Pinpoint the cell where the given text exists, returning its (x, y) midpoint coordinate. 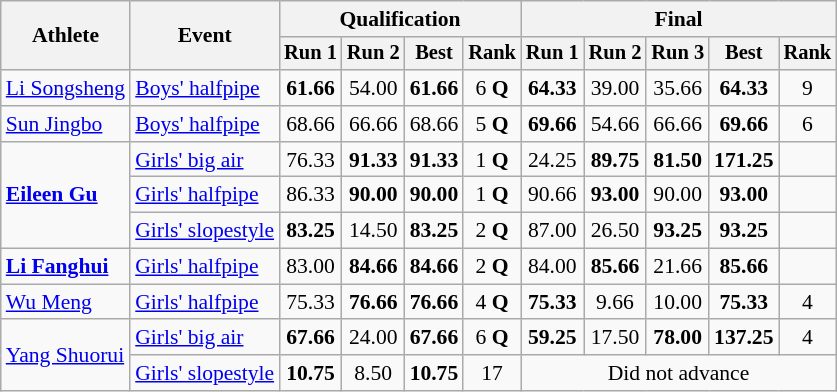
Run 3 (678, 54)
9 (808, 88)
24.25 (552, 160)
6 (808, 124)
17.50 (616, 338)
26.50 (616, 231)
Qualification (400, 19)
Wu Meng (66, 302)
59.25 (552, 338)
Sun Jingbo (66, 124)
Event (204, 36)
83.00 (310, 267)
84.00 (552, 267)
Final (678, 19)
76.33 (310, 160)
39.00 (616, 88)
137.25 (744, 338)
90.66 (552, 195)
87.00 (552, 231)
5 Q (492, 124)
17 (492, 373)
10.00 (678, 302)
Li Songsheng (66, 88)
Athlete (66, 36)
35.66 (678, 88)
8.50 (374, 373)
Did not advance (678, 373)
21.66 (678, 267)
78.00 (678, 338)
24.00 (374, 338)
89.75 (616, 160)
Eileen Gu (66, 196)
14.50 (374, 231)
54.66 (616, 124)
171.25 (744, 160)
86.33 (310, 195)
54.00 (374, 88)
4 Q (492, 302)
Yang Shuorui (66, 356)
81.50 (678, 160)
9.66 (616, 302)
Li Fanghui (66, 267)
